Output the [x, y] coordinate of the center of the cell containing the given text.  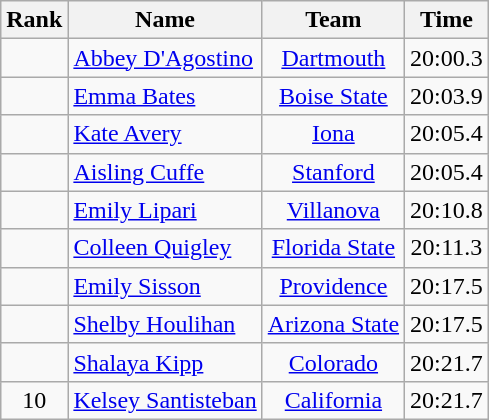
Colorado [333, 362]
Aisling Cuffe [165, 172]
Name [165, 20]
Colleen Quigley [165, 248]
20:03.9 [447, 96]
Abbey D'Agostino [165, 58]
Stanford [333, 172]
Arizona State [333, 324]
Shelby Houlihan [165, 324]
Villanova [333, 210]
20:11.3 [447, 248]
Dartmouth [333, 58]
Emma Bates [165, 96]
Emily Sisson [165, 286]
Team [333, 20]
Emily Lipari [165, 210]
10 [34, 400]
Providence [333, 286]
Boise State [333, 96]
California [333, 400]
Kate Avery [165, 134]
Iona [333, 134]
Florida State [333, 248]
Shalaya Kipp [165, 362]
Kelsey Santisteban [165, 400]
20:10.8 [447, 210]
Rank [34, 20]
Time [447, 20]
20:00.3 [447, 58]
